For the text-containing cell, return its midpoint in [X, Y] coordinate format. 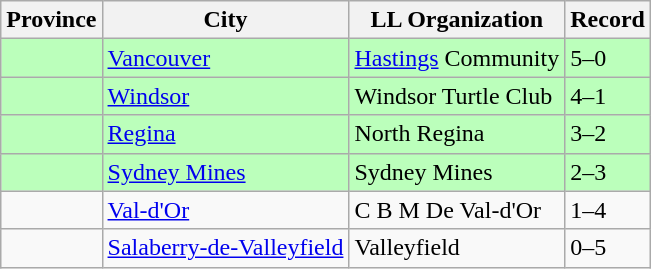
1–4 [608, 210]
3–2 [608, 134]
Windsor [226, 96]
LL Organization [457, 20]
Windsor Turtle Club [457, 96]
Valleyfield [457, 248]
Record [608, 20]
City [226, 20]
Province [52, 20]
Val-d'Or [226, 210]
2–3 [608, 172]
5–0 [608, 58]
Hastings Community [457, 58]
Salaberry-de-Valleyfield [226, 248]
Vancouver [226, 58]
4–1 [608, 96]
C B M De Val-d'Or [457, 210]
0–5 [608, 248]
North Regina [457, 134]
Regina [226, 134]
